Provide the [x, y] coordinate of the cell's center where the given text is located.  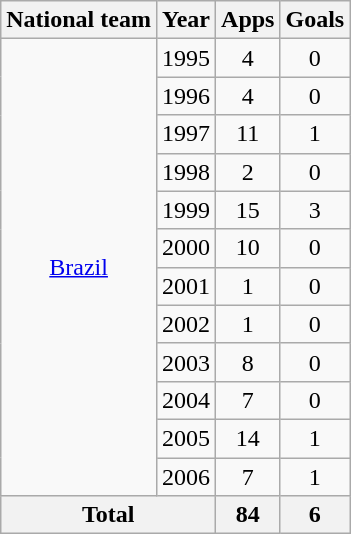
1998 [186, 172]
3 [315, 210]
8 [248, 362]
84 [248, 515]
1995 [186, 58]
14 [248, 438]
6 [315, 515]
2006 [186, 477]
2005 [186, 438]
11 [248, 134]
1999 [186, 210]
2003 [186, 362]
Year [186, 20]
10 [248, 248]
1996 [186, 96]
Goals [315, 20]
National team [79, 20]
2 [248, 172]
Apps [248, 20]
Brazil [79, 268]
2000 [186, 248]
2002 [186, 324]
2004 [186, 400]
15 [248, 210]
Total [108, 515]
1997 [186, 134]
2001 [186, 286]
